Provide the (X, Y) coordinate of the cell's center where the given text is located.  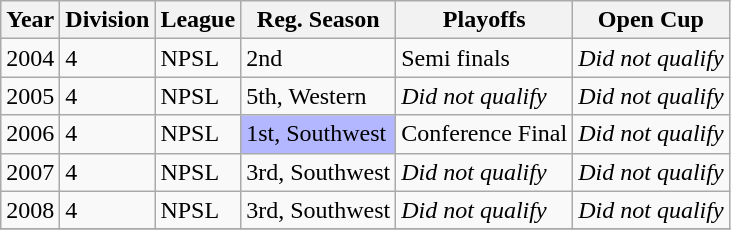
Reg. Season (318, 20)
2007 (30, 172)
2008 (30, 210)
Semi finals (484, 58)
2005 (30, 96)
2nd (318, 58)
5th, Western (318, 96)
2004 (30, 58)
League (198, 20)
Division (108, 20)
Playoffs (484, 20)
Conference Final (484, 134)
2006 (30, 134)
Open Cup (651, 20)
Year (30, 20)
1st, Southwest (318, 134)
